Capture the cell that displays the provided text and extract its [x, y] central coordinate. 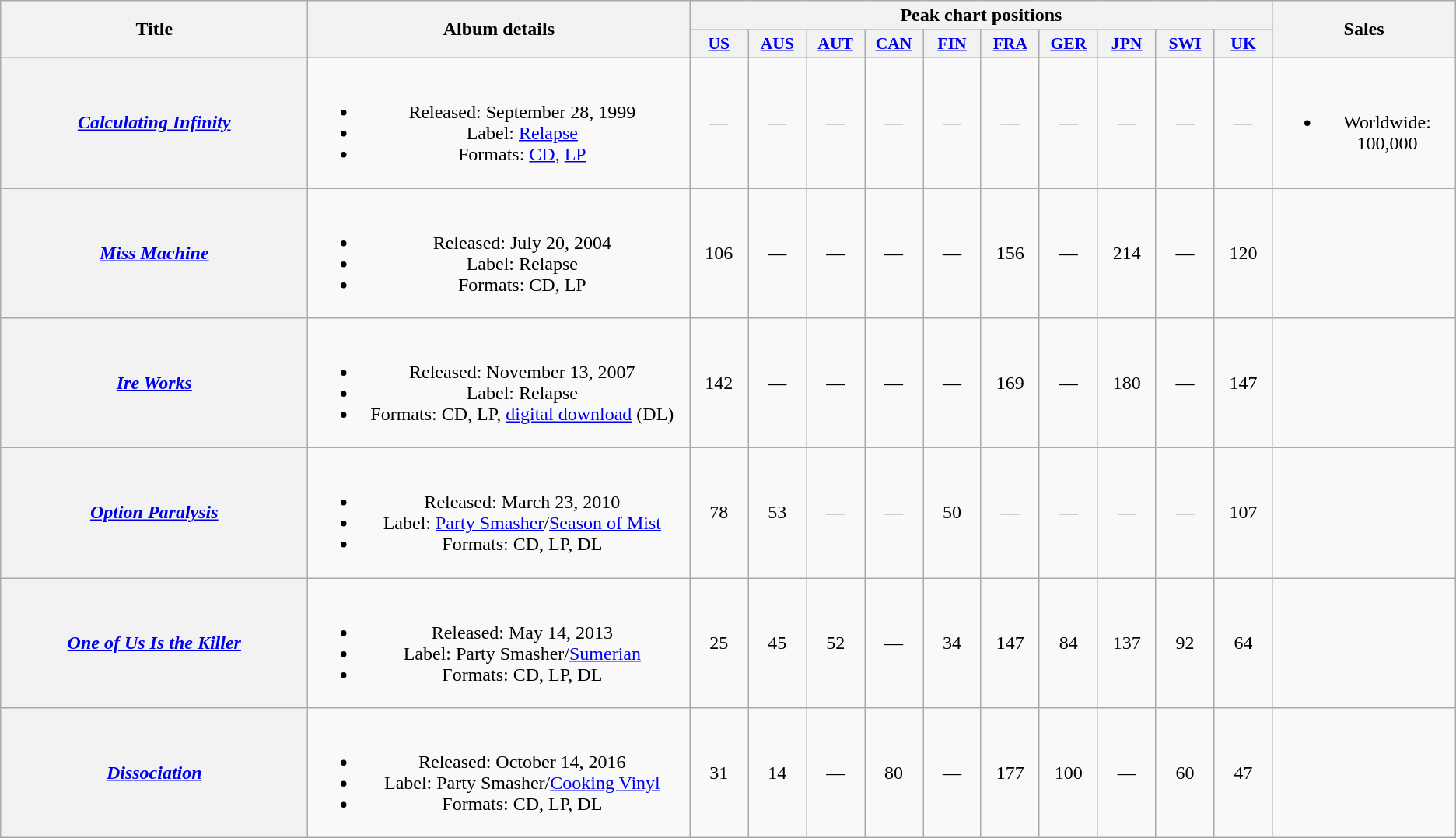
80 [894, 773]
JPN [1126, 44]
AUS [778, 44]
Sales [1364, 30]
Released: October 14, 2016Label: Party Smasher/Cooking VinylFormats: CD, LP, DL [499, 773]
Option Paralysis [154, 514]
CAN [894, 44]
GER [1069, 44]
Released: November 13, 2007Label: RelapseFormats: CD, LP, digital download (DL) [499, 383]
Album details [499, 30]
34 [952, 643]
31 [719, 773]
60 [1185, 773]
142 [719, 383]
FRA [1010, 44]
UK [1243, 44]
Calculating Infinity [154, 123]
106 [719, 254]
US [719, 44]
64 [1243, 643]
100 [1069, 773]
SWI [1185, 44]
Dissociation [154, 773]
107 [1243, 514]
Miss Machine [154, 254]
Peak chart positions [982, 16]
Released: July 20, 2004Label: RelapseFormats: CD, LP [499, 254]
120 [1243, 254]
84 [1069, 643]
Released: March 23, 2010Label: Party Smasher/Season of MistFormats: CD, LP, DL [499, 514]
Title [154, 30]
Released: May 14, 2013Label: Party Smasher/SumerianFormats: CD, LP, DL [499, 643]
47 [1243, 773]
Worldwide: 100,000 [1364, 123]
156 [1010, 254]
214 [1126, 254]
Released: September 28, 1999Label: RelapseFormats: CD, LP [499, 123]
FIN [952, 44]
50 [952, 514]
177 [1010, 773]
137 [1126, 643]
Ire Works [154, 383]
45 [778, 643]
92 [1185, 643]
25 [719, 643]
169 [1010, 383]
AUT [835, 44]
14 [778, 773]
78 [719, 514]
53 [778, 514]
One of Us Is the Killer [154, 643]
180 [1126, 383]
52 [835, 643]
